Output the (x, y) coordinate of the center of the cell containing the given text.  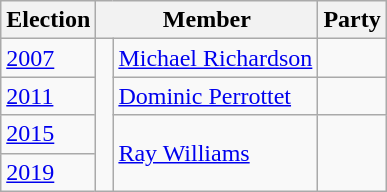
Michael Richardson (216, 58)
2007 (48, 58)
2011 (48, 96)
2019 (48, 172)
Election (48, 20)
2015 (48, 134)
Party (352, 20)
Member (207, 20)
Dominic Perrottet (216, 96)
Ray Williams (216, 153)
